Provide the [x, y] coordinate of the cell's center where the given text is located.  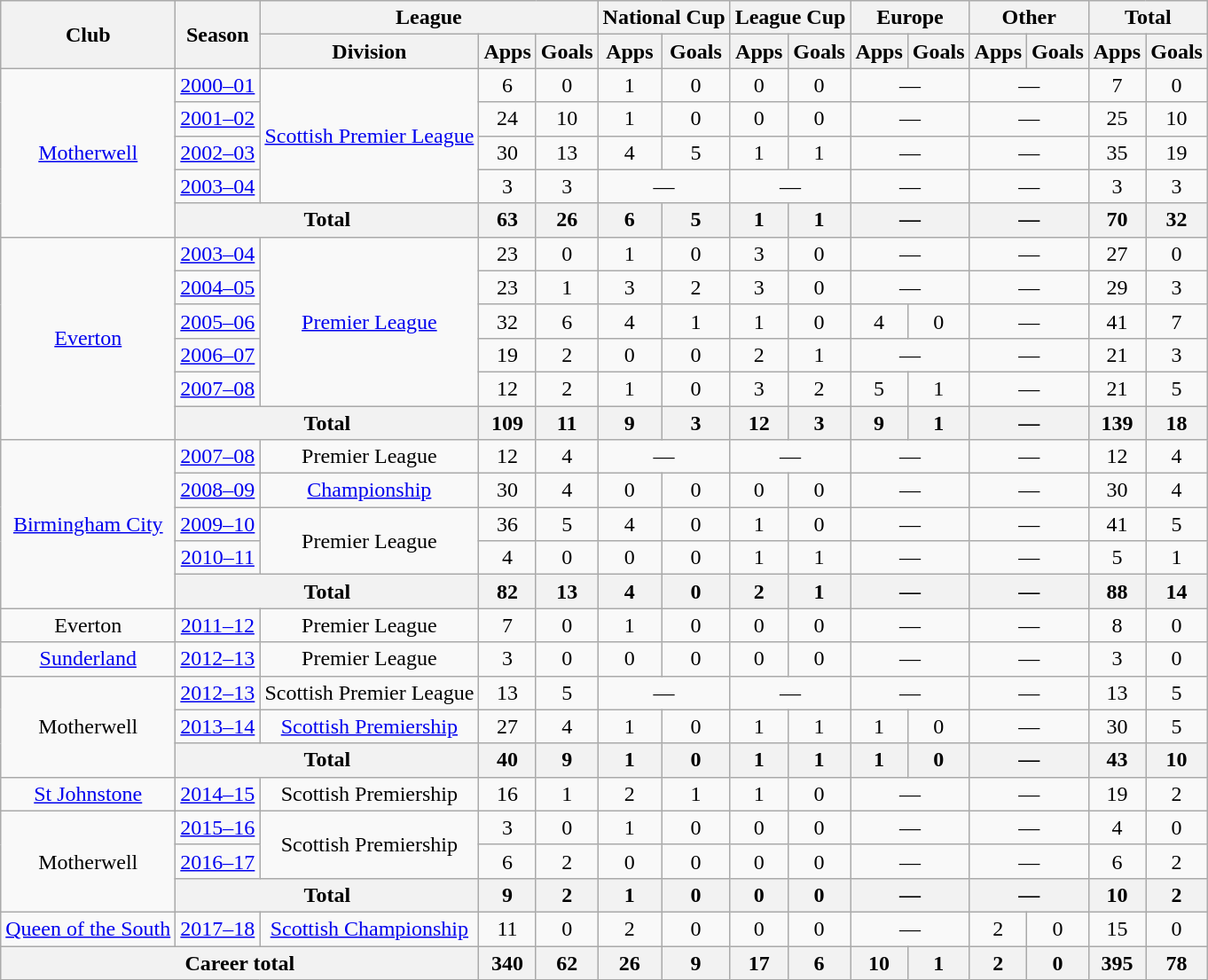
62 [567, 962]
League Cup [790, 18]
Other [1029, 18]
340 [507, 962]
82 [507, 592]
2014–15 [218, 794]
2009–10 [218, 524]
St Johnstone [89, 794]
24 [507, 119]
70 [1117, 220]
2006–07 [218, 355]
43 [1117, 760]
2017–18 [218, 929]
395 [1117, 962]
Career total [239, 962]
40 [507, 760]
2008–09 [218, 490]
Championship [369, 490]
8 [1117, 625]
36 [507, 524]
16 [507, 794]
Queen of the South [89, 929]
Sunderland [89, 659]
2002–03 [218, 153]
14 [1177, 592]
35 [1117, 153]
2005–06 [218, 321]
2015–16 [218, 827]
18 [1177, 423]
League [429, 18]
2001–02 [218, 119]
88 [1117, 592]
Birmingham City [89, 524]
Season [218, 35]
2010–11 [218, 558]
15 [1117, 929]
2016–17 [218, 861]
2013–14 [218, 726]
Scottish Championship [369, 929]
17 [759, 962]
25 [1117, 119]
29 [1117, 287]
Europe [910, 18]
2000–01 [218, 85]
Division [369, 51]
Club [89, 35]
109 [507, 423]
2011–12 [218, 625]
National Cup [663, 18]
139 [1117, 423]
78 [1177, 962]
63 [507, 220]
2004–05 [218, 287]
